Search for the cell housing the specified text and yield its (X, Y) center coordinate. 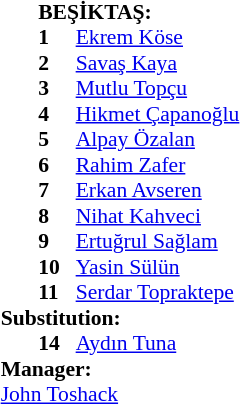
Hikmet Çapanoğlu (158, 114)
Substitution: (120, 318)
4 (57, 114)
8 (57, 216)
Rahim Zafer (158, 165)
Nihat Kahveci (158, 216)
Yasin Sülün (158, 267)
Ertuğrul Sağlam (158, 241)
2 (57, 63)
Serdar Topraktepe (158, 293)
Aydın Tuna (158, 343)
Mutlu Topçu (158, 89)
3 (57, 89)
Erkan Avseren (158, 191)
11 (57, 293)
5 (57, 139)
1 (57, 37)
Manager: (120, 369)
10 (57, 267)
Ekrem Köse (158, 37)
7 (57, 191)
6 (57, 165)
14 (57, 343)
9 (57, 241)
Savaş Kaya (158, 63)
Alpay Özalan (158, 139)
